Determine the (x, y) coordinate at the center of the cell enclosing the given text.  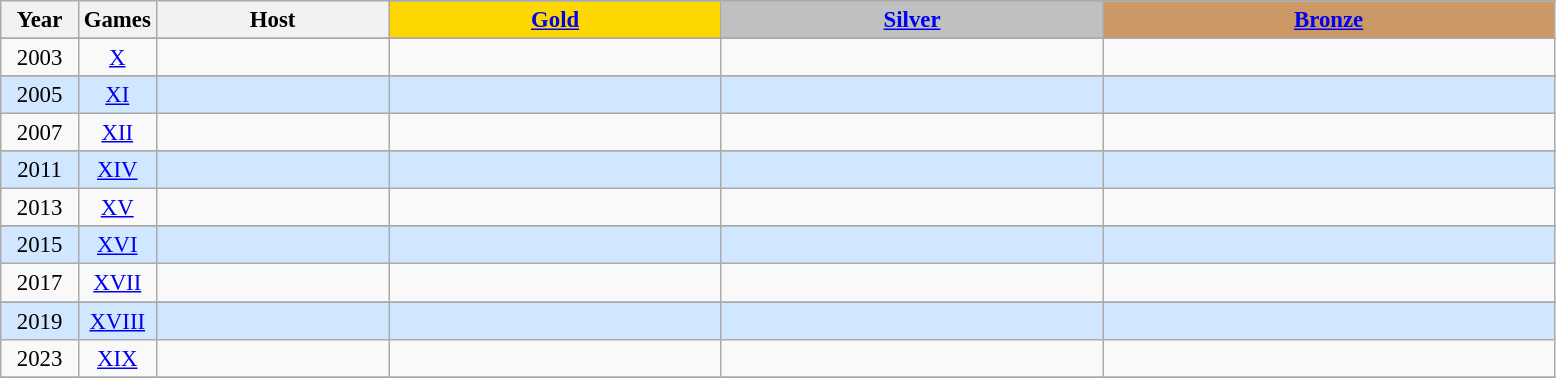
XVI (117, 245)
2011 (40, 170)
XVII (117, 283)
2013 (40, 208)
Gold (555, 20)
XII (117, 133)
X (117, 58)
2019 (40, 321)
Silver (912, 20)
XI (117, 95)
XIX (117, 358)
XVIII (117, 321)
Bronze (1328, 20)
2007 (40, 133)
2003 (40, 58)
XIV (117, 170)
2017 (40, 283)
Year (40, 20)
XV (117, 208)
Games (117, 20)
2023 (40, 358)
2005 (40, 95)
2015 (40, 245)
Host (272, 20)
